Provide the (X, Y) coordinate of the cell's center where the given text is located.  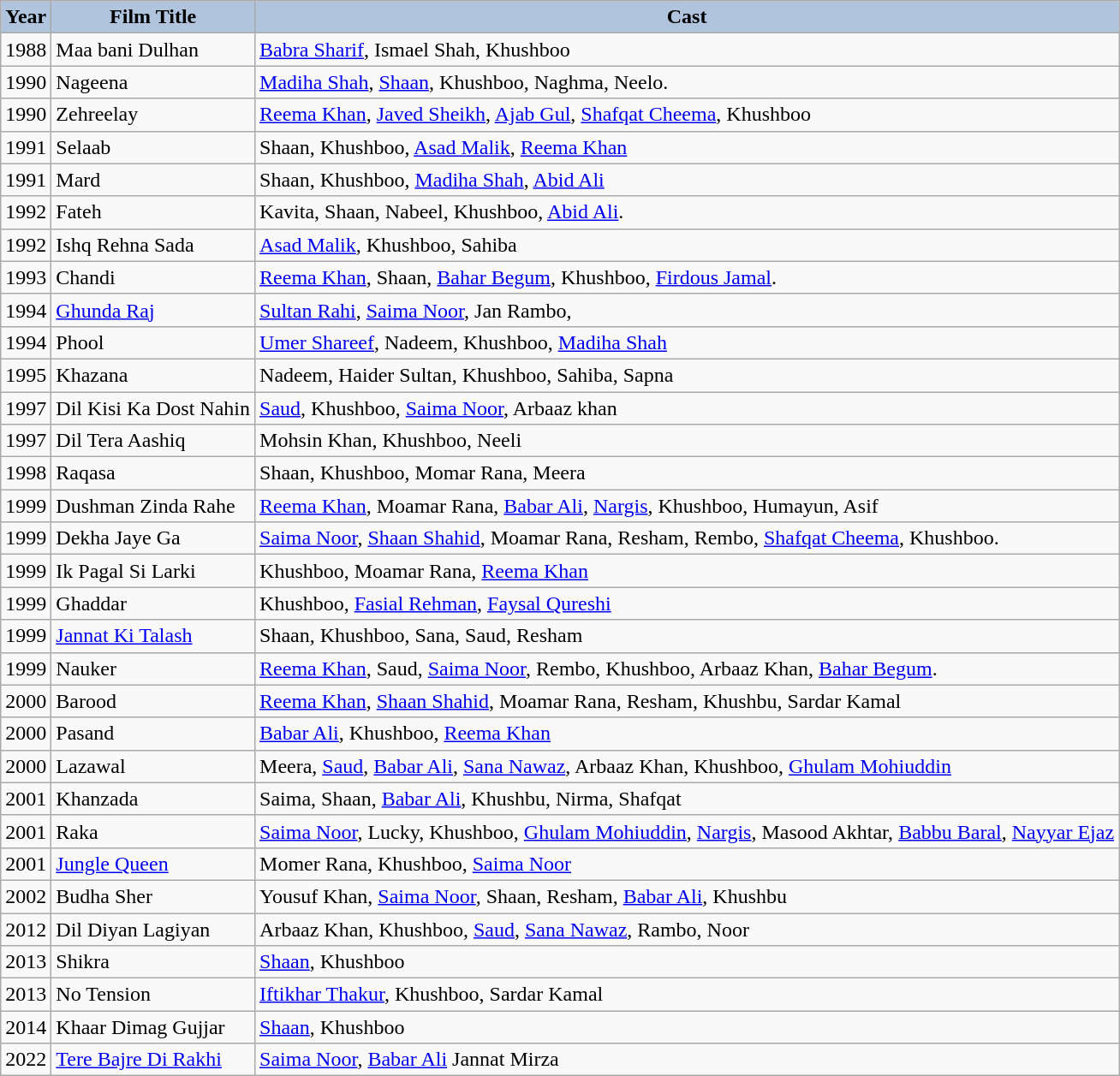
Arbaaz Khan, Khushboo, Saud, Sana Nawaz, Rambo, Noor (687, 929)
Ik Pagal Si Larki (153, 571)
Khazana (153, 375)
Dil Kisi Ka Dost Nahin (153, 408)
Year (26, 17)
1993 (26, 277)
Madiha Shah, Shaan, Khushboo, Naghma, Neelo. (687, 82)
1995 (26, 375)
Asad Malik, Khushboo, Sahiba (687, 245)
Raka (153, 831)
Iftikhar Thakur, Khushboo, Sardar Kamal (687, 995)
Ghunda Raj (153, 310)
Budha Sher (153, 896)
Film Title (153, 17)
Umer Shareef, Nadeem, Khushboo, Madiha Shah (687, 342)
Phool (153, 342)
2014 (26, 1027)
Reema Khan, Moamar Rana, Babar Ali, Nargis, Khushboo, Humayun, Asif (687, 506)
Reema Khan, Shaan, Bahar Begum, Khushboo, Firdous Jamal. (687, 277)
Babar Ali, Khushboo, Reema Khan (687, 734)
Sultan Rahi, Saima Noor, Jan Rambo, (687, 310)
Jungle Queen (153, 864)
Kavita, Shaan, Nabeel, Khushboo, Abid Ali. (687, 212)
Mohsin Khan, Khushboo, Neeli (687, 441)
Shikra (153, 962)
Momer Rana, Khushboo, Saima Noor (687, 864)
Dil Tera Aashiq (153, 441)
Jannat Ki Talash (153, 636)
Pasand (153, 734)
Khushboo, Fasial Rehman, Faysal Qureshi (687, 603)
Saima Noor, Shaan Shahid, Moamar Rana, Resham, Rembo, Shafqat Cheema, Khushboo. (687, 538)
Barood (153, 701)
Ishq Rehna Sada (153, 245)
Dushman Zinda Rahe (153, 506)
Khushboo, Moamar Rana, Reema Khan (687, 571)
Reema Khan, Shaan Shahid, Moamar Rana, Resham, Khushbu, Sardar Kamal (687, 701)
2002 (26, 896)
Cast (687, 17)
Chandi (153, 277)
Mard (153, 180)
Lazawal (153, 766)
2012 (26, 929)
Khaar Dimag Gujjar (153, 1027)
Zehreelay (153, 115)
1998 (26, 473)
Yousuf Khan, Saima Noor, Shaan, Resham, Babar Ali, Khushbu (687, 896)
Khanzada (153, 799)
Nageena (153, 82)
Saima Noor, Lucky, Khushboo, Ghulam Mohiuddin, Nargis, Masood Akhtar, Babbu Baral, Nayyar Ejaz (687, 831)
Shaan, Khushboo, Sana, Saud, Resham (687, 636)
Saud, Khushboo, Saima Noor, Arbaaz khan (687, 408)
Tere Bajre Di Rakhi (153, 1060)
Reema Khan, Javed Sheikh, Ajab Gul, Shafqat Cheema, Khushboo (687, 115)
1988 (26, 50)
Ghaddar (153, 603)
Nauker (153, 669)
Meera, Saud, Babar Ali, Sana Nawaz, Arbaaz Khan, Khushboo, Ghulam Mohiuddin (687, 766)
Saima Noor, Babar Ali Jannat Mirza (687, 1060)
No Tension (153, 995)
Shaan, Khushboo, Madiha Shah, Abid Ali (687, 180)
Selaab (153, 147)
Shaan, Khushboo, Asad Malik, Reema Khan (687, 147)
Maa bani Dulhan (153, 50)
Saima, Shaan, Babar Ali, Khushbu, Nirma, Shafqat (687, 799)
Fateh (153, 212)
Dekha Jaye Ga (153, 538)
Babra Sharif, Ismael Shah, Khushboo (687, 50)
Dil Diyan Lagiyan (153, 929)
2022 (26, 1060)
Shaan, Khushboo, Momar Rana, Meera (687, 473)
Nadeem, Haider Sultan, Khushboo, Sahiba, Sapna (687, 375)
Reema Khan, Saud, Saima Noor, Rembo, Khushboo, Arbaaz Khan, Bahar Begum. (687, 669)
Raqasa (153, 473)
